From the cell containing the given text, extract its center point as (X, Y) coordinate. 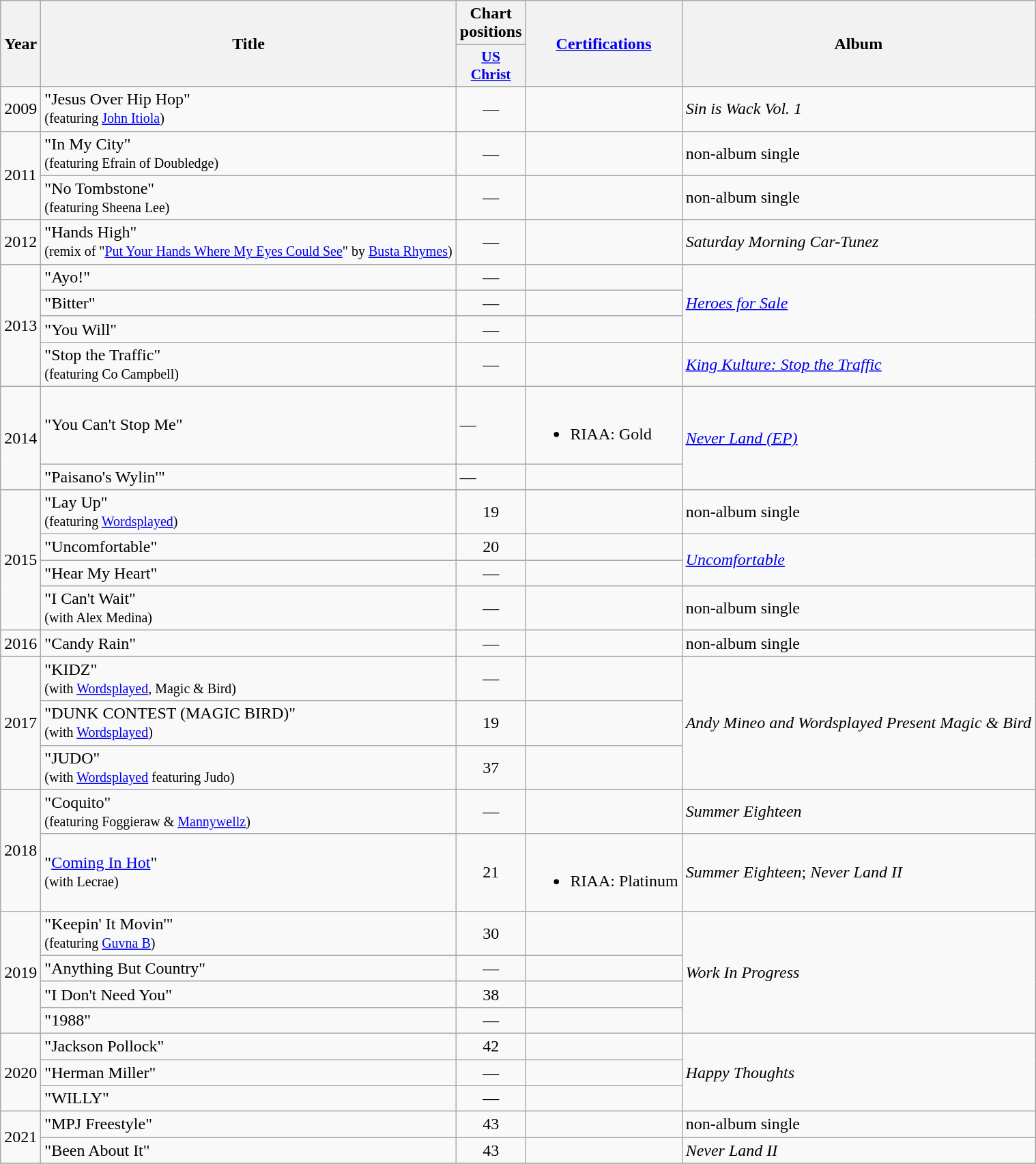
2009 (20, 109)
Year (20, 44)
"KIDZ" (with Wordsplayed, Magic & Bird) (248, 678)
"Uncomfortable" (248, 547)
Summer Eighteen; Never Land II (859, 872)
"Bitter" (248, 303)
Summer Eighteen (859, 812)
"WILLY" (248, 1098)
2017 (20, 723)
2011 (20, 175)
"Been About It" (248, 1150)
Title (248, 44)
2015 (20, 560)
2018 (20, 850)
2014 (20, 438)
"Hear My Heart" (248, 573)
"I Don't Need You" (248, 994)
37 (491, 767)
"Keepin' It Movin'" (featuring Guvna B) (248, 933)
"1988" (248, 1020)
"Paisano's Wylin'" (248, 477)
"In My City" (featuring Efrain of Doubledge) (248, 153)
"I Can't Wait" (with Alex Medina) (248, 609)
Andy Mineo and Wordsplayed Present Magic & Bird (859, 723)
Never Land II (859, 1150)
"No Tombstone" (featuring Sheena Lee) (248, 198)
"Jesus Over Hip Hop" (featuring John Itiola) (248, 109)
"You Can't Stop Me" (248, 424)
Uncomfortable (859, 560)
Happy Thoughts (859, 1072)
Certifications (603, 44)
"Ayo!" (248, 277)
Heroes for Sale (859, 303)
RIAA: Gold (603, 424)
"MPJ Freestyle" (248, 1124)
"Jackson Pollock" (248, 1046)
RIAA: Platinum (603, 872)
2021 (20, 1137)
"Anything But Country" (248, 968)
Saturday Morning Car-Tunez (859, 242)
Album (859, 44)
2013 (20, 325)
"Herman Miller" (248, 1072)
20 (491, 547)
"Stop the Traffic" (featuring Co Campbell) (248, 364)
USChrist (491, 66)
"Candy Rain" (248, 643)
2019 (20, 972)
Never Land (EP) (859, 438)
21 (491, 872)
Work In Progress (859, 972)
"Coming In Hot" (with Lecrae) (248, 872)
"Hands High" (remix of "Put Your Hands Where My Eyes Could See" by Busta Rhymes) (248, 242)
2016 (20, 643)
Chart positions (491, 23)
42 (491, 1046)
"Coquito" (featuring Foggieraw & Mannywellz) (248, 812)
38 (491, 994)
"DUNK CONTEST (MAGIC BIRD)" (with Wordsplayed) (248, 723)
"Lay Up" (featuring Wordsplayed) (248, 512)
2012 (20, 242)
"JUDO" (with Wordsplayed featuring Judo) (248, 767)
"You Will" (248, 329)
30 (491, 933)
King Kulture: Stop the Traffic (859, 364)
2020 (20, 1072)
Sin is Wack Vol. 1 (859, 109)
